Return [X, Y] of the center of cell containing provided text 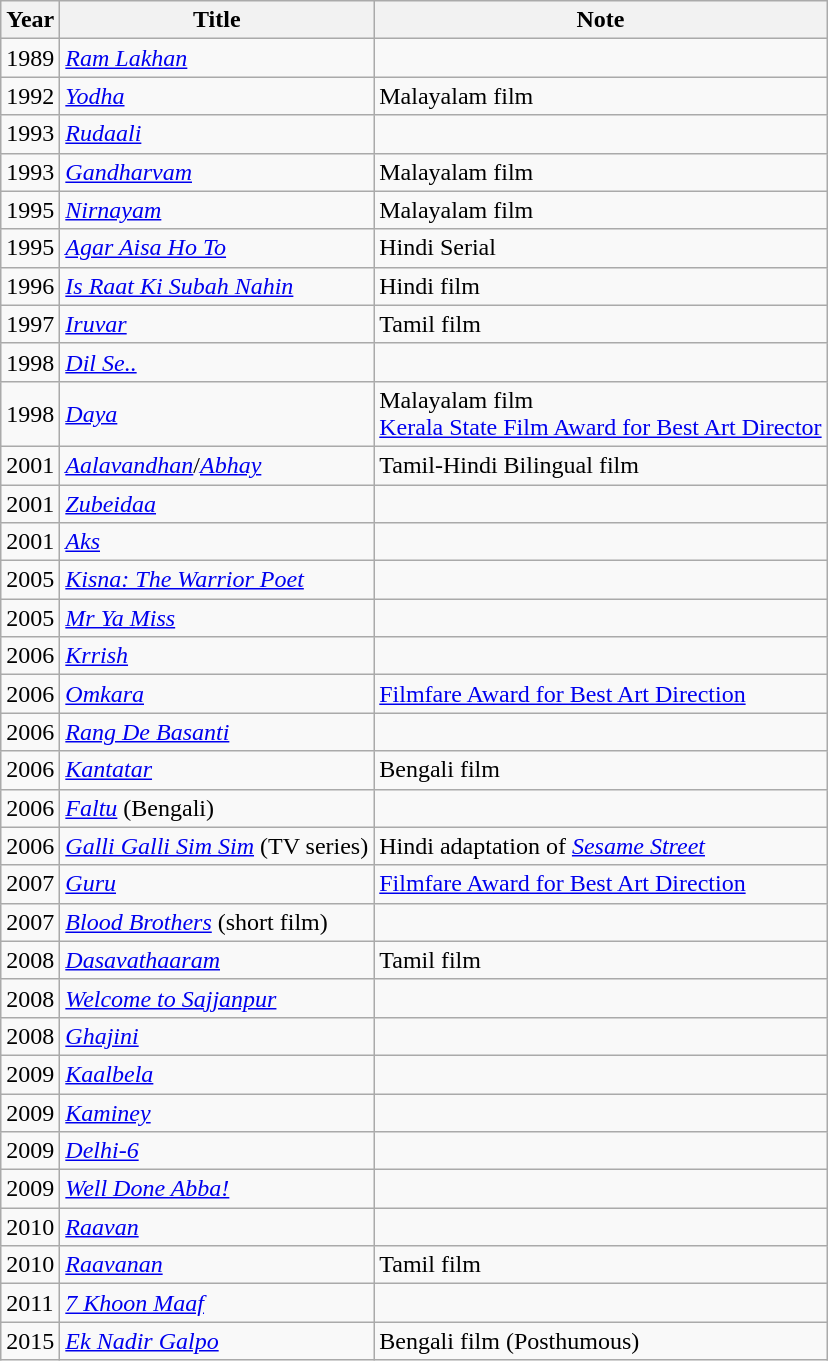
2015 [30, 1341]
Blood Brothers (short film) [217, 922]
Kaminey [217, 1113]
Kaalbela [217, 1074]
Aalavandhan/Abhay [217, 465]
Mr Ya Miss [217, 618]
Iruvar [217, 324]
Guru [217, 884]
Malayalam filmKerala State Film Award for Best Art Director [600, 414]
Bengali film (Posthumous) [600, 1341]
Well Done Abba! [217, 1189]
Note [600, 20]
Nirnayam [217, 210]
Omkara [217, 694]
1996 [30, 286]
Faltu (Bengali) [217, 808]
1992 [30, 96]
Ek Nadir Galpo [217, 1341]
Welcome to Sajjanpur [217, 998]
Hindi adaptation of Sesame Street [600, 846]
Rang De Basanti [217, 732]
Ghajini [217, 1036]
Is Raat Ki Subah Nahin [217, 286]
Dasavathaaram [217, 960]
Title [217, 20]
Ram Lakhan [217, 58]
7 Khoon Maaf [217, 1303]
Raavan [217, 1227]
Dil Se.. [217, 362]
Kisna: The Warrior Poet [217, 580]
1997 [30, 324]
Yodha [217, 96]
Daya [217, 414]
Galli Galli Sim Sim (TV series) [217, 846]
Hindi Serial [600, 248]
Krrish [217, 656]
2011 [30, 1303]
Rudaali [217, 134]
Bengali film [600, 770]
Hindi film [600, 286]
Raavanan [217, 1265]
Aks [217, 542]
Agar Aisa Ho To [217, 248]
Tamil-Hindi Bilingual film [600, 465]
Kantatar [217, 770]
Year [30, 20]
1989 [30, 58]
Gandharvam [217, 172]
Zubeidaa [217, 503]
Delhi-6 [217, 1151]
